Determine the [x, y] coordinate at the center of the cell enclosing the given text.  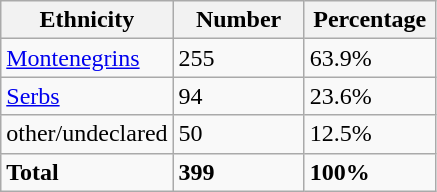
50 [238, 134]
Ethnicity [87, 20]
Total [87, 172]
Montenegrins [87, 58]
Serbs [87, 96]
100% [370, 172]
94 [238, 96]
23.6% [370, 96]
255 [238, 58]
399 [238, 172]
Number [238, 20]
12.5% [370, 134]
other/undeclared [87, 134]
63.9% [370, 58]
Percentage [370, 20]
